Determine the (x, y) coordinate at the center of the cell enclosing the given text.  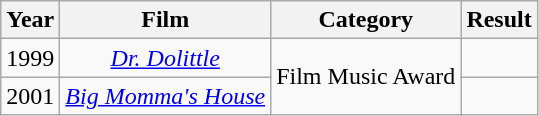
Film Music Award (366, 77)
2001 (30, 96)
Category (366, 20)
Result (499, 20)
Film (166, 20)
1999 (30, 58)
Big Momma's House (166, 96)
Year (30, 20)
Dr. Dolittle (166, 58)
